Scan for the cell matching the given text and deliver its [x, y] coordinate at center. 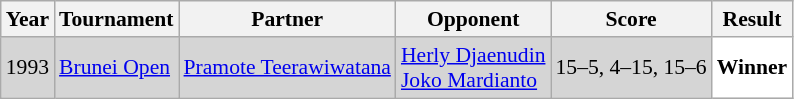
Year [28, 19]
Brunei Open [116, 68]
Winner [752, 68]
Opponent [474, 19]
15–5, 4–15, 15–6 [630, 68]
Herly Djaenudin Joko Mardianto [474, 68]
Score [630, 19]
Pramote Teerawiwatana [288, 68]
Result [752, 19]
Partner [288, 19]
Tournament [116, 19]
1993 [28, 68]
